Provide the (x, y) coordinate of the cell's center where the given text is located.  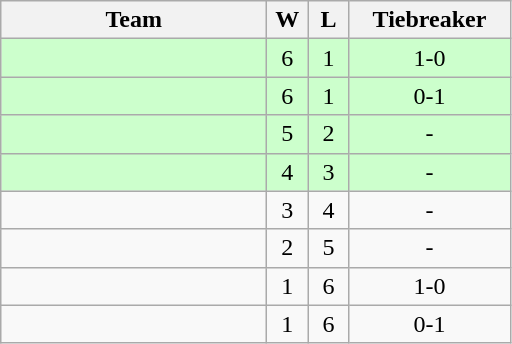
L (328, 20)
Tiebreaker (430, 20)
Team (134, 20)
W (288, 20)
